Output the (x, y) coordinate of the center of the cell containing the given text.  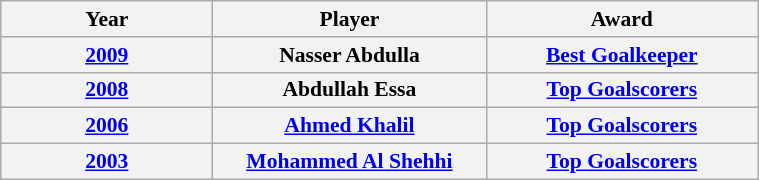
Mohammed Al Shehhi (350, 162)
2003 (107, 162)
Award (622, 19)
Ahmed Khalil (350, 126)
2006 (107, 126)
Year (107, 19)
Best Goalkeeper (622, 55)
2008 (107, 90)
Player (350, 19)
Abdullah Essa (350, 90)
2009 (107, 55)
Nasser Abdulla (350, 55)
